From the cell containing the given text, extract its center point as [x, y] coordinate. 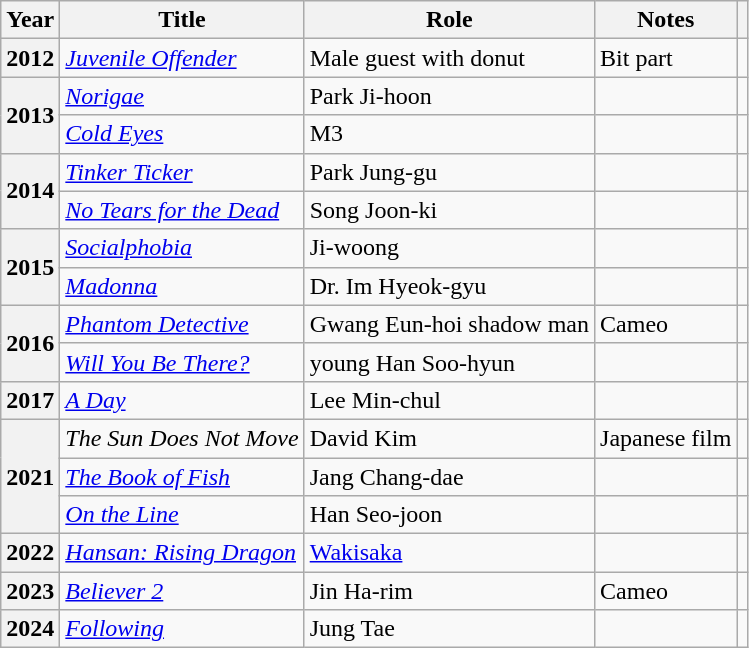
Gwang Eun-hoi shadow man [449, 324]
Dr. Im Hyeok-gyu [449, 286]
2013 [30, 115]
M3 [449, 134]
Madonna [182, 286]
2023 [30, 591]
No Tears for the Dead [182, 210]
Wakisaka [449, 553]
Song Joon-ki [449, 210]
The Book of Fish [182, 477]
Will You Be There? [182, 362]
Phantom Detective [182, 324]
2014 [30, 191]
Tinker Ticker [182, 172]
Year [30, 20]
David Kim [449, 438]
Bit part [666, 58]
Jang Chang-dae [449, 477]
2022 [30, 553]
Cold Eyes [182, 134]
2021 [30, 476]
The Sun Does Not Move [182, 438]
Japanese film [666, 438]
Believer 2 [182, 591]
Male guest with donut [449, 58]
Jin Ha-rim [449, 591]
Norigae [182, 96]
Park Ji-hoon [449, 96]
Lee Min-chul [449, 400]
2017 [30, 400]
2012 [30, 58]
Park Jung-gu [449, 172]
Notes [666, 20]
Role [449, 20]
young Han Soo-hyun [449, 362]
A Day [182, 400]
2024 [30, 629]
On the Line [182, 515]
Following [182, 629]
Juvenile Offender [182, 58]
2015 [30, 267]
Han Seo-joon [449, 515]
2016 [30, 343]
Ji-woong [449, 248]
Jung Tae [449, 629]
Title [182, 20]
Socialphobia [182, 248]
Hansan: Rising Dragon [182, 553]
